Extract the [X, Y] coordinate from the center of the cell holding the provided text.  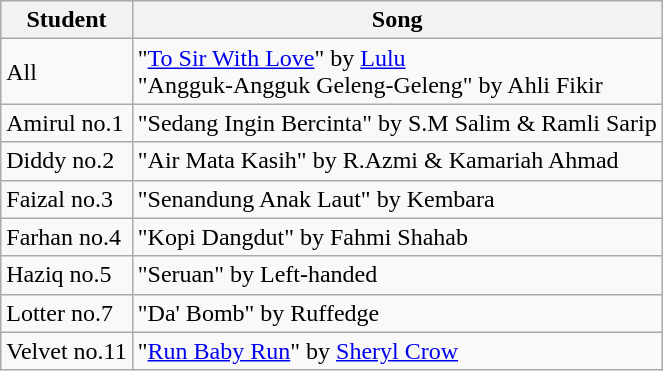
Lotter no.7 [66, 313]
Amirul no.1 [66, 123]
"Air Mata Kasih" by R.Azmi & Kamariah Ahmad [397, 161]
"Kopi Dangdut" by Fahmi Shahab [397, 237]
"Senandung Anak Laut" by Kembara [397, 199]
"Da' Bomb" by Ruffedge [397, 313]
Farhan no.4 [66, 237]
Diddy no.2 [66, 161]
"To Sir With Love" by Lulu "Angguk-Angguk Geleng-Geleng" by Ahli Fikir [397, 72]
"Run Baby Run" by Sheryl Crow [397, 351]
"Seruan" by Left-handed [397, 275]
Song [397, 20]
"Sedang Ingin Bercinta" by S.M Salim & Ramli Sarip [397, 123]
Faizal no.3 [66, 199]
Haziq no.5 [66, 275]
Velvet no.11 [66, 351]
Student [66, 20]
All [66, 72]
